Scan for the cell matching the given text and deliver its (X, Y) coordinate at center. 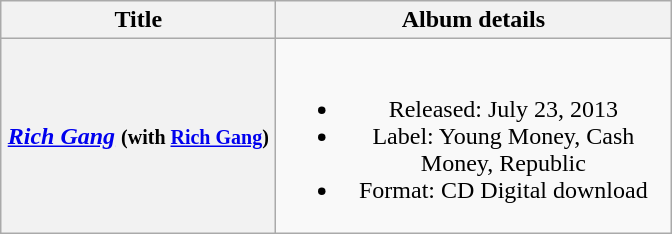
Album details (474, 20)
Rich Gang (with Rich Gang) (138, 136)
Released: July 23, 2013Label: Young Money, Cash Money, RepublicFormat: CD Digital download (474, 136)
Title (138, 20)
